Pinpoint the cell where the given text exists, returning its (X, Y) midpoint coordinate. 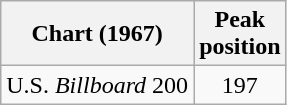
Chart (1967) (98, 34)
197 (240, 85)
U.S. Billboard 200 (98, 85)
Peakposition (240, 34)
